Capture the cell that displays the provided text and extract its (x, y) central coordinate. 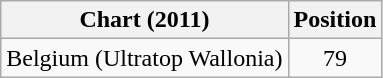
Belgium (Ultratop Wallonia) (144, 58)
79 (335, 58)
Position (335, 20)
Chart (2011) (144, 20)
